For the text-containing cell, return its midpoint in (x, y) coordinate format. 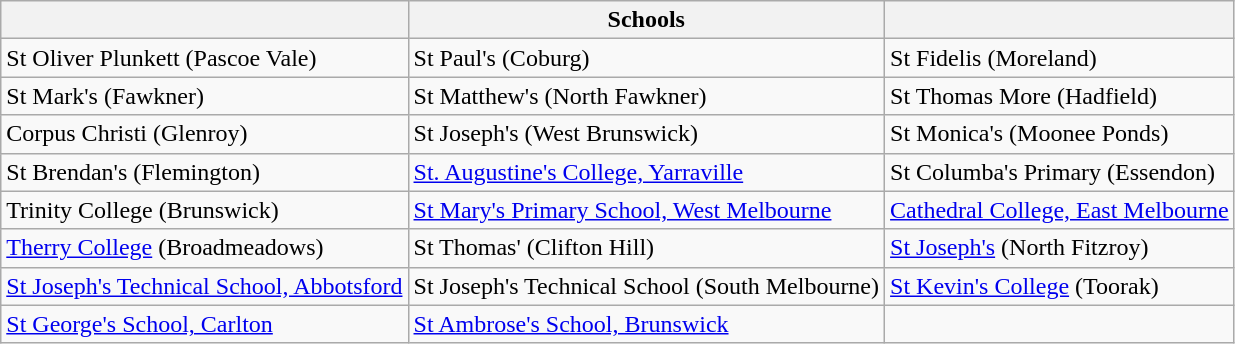
St Thomas' (Clifton Hill) (646, 248)
St. Augustine's College, Yarraville (646, 172)
St Oliver Plunkett (Pascoe Vale) (204, 58)
St Thomas More (Hadfield) (1060, 96)
St Mary's Primary School, West Melbourne (646, 210)
St Joseph's (North Fitzroy) (1060, 248)
St Ambrose's School, Brunswick (646, 324)
Cathedral College, East Melbourne (1060, 210)
Corpus Christi (Glenroy) (204, 134)
St Paul's (Coburg) (646, 58)
Therry College (Broadmeadows) (204, 248)
St Kevin's College (Toorak) (1060, 286)
St Mark's (Fawkner) (204, 96)
St Monica's (Moonee Ponds) (1060, 134)
Trinity College (Brunswick) (204, 210)
St Matthew's (North Fawkner) (646, 96)
St Joseph's Technical School (South Melbourne) (646, 286)
Schools (646, 20)
St Columba's Primary (Essendon) (1060, 172)
St Brendan's (Flemington) (204, 172)
St Joseph's (West Brunswick) (646, 134)
St George's School, Carlton (204, 324)
St Fidelis (Moreland) (1060, 58)
St Joseph's Technical School, Abbotsford (204, 286)
